Detect which cell encompasses the target text, then output its [X, Y] center coordinate. 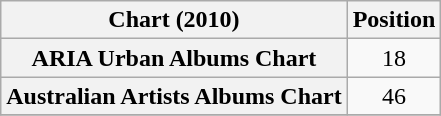
Australian Artists Albums Chart [174, 96]
Chart (2010) [174, 20]
Position [394, 20]
18 [394, 58]
46 [394, 96]
ARIA Urban Albums Chart [174, 58]
